Provide the (X, Y) coordinate of the cell's center where the given text is located.  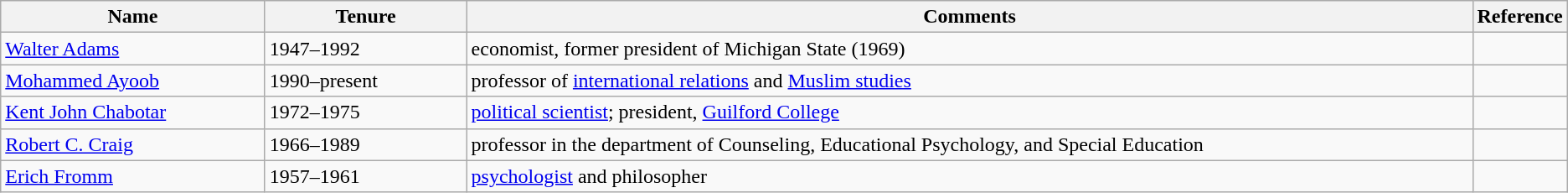
professor of international relations and Muslim studies (970, 81)
Kent John Chabotar (132, 112)
Erich Fromm (132, 176)
Robert C. Craig (132, 144)
1947–1992 (365, 49)
Tenure (365, 17)
Name (132, 17)
political scientist; president, Guilford College (970, 112)
Comments (970, 17)
1972–1975 (365, 112)
Mohammed Ayoob (132, 81)
Walter Adams (132, 49)
professor in the department of Counseling, Educational Psychology, and Special Education (970, 144)
economist, former president of Michigan State (1969) (970, 49)
1966–1989 (365, 144)
Reference (1519, 17)
psychologist and philosopher (970, 176)
1990–present (365, 81)
1957–1961 (365, 176)
